Locate the cell with the specified text and output its [X, Y] center coordinate. 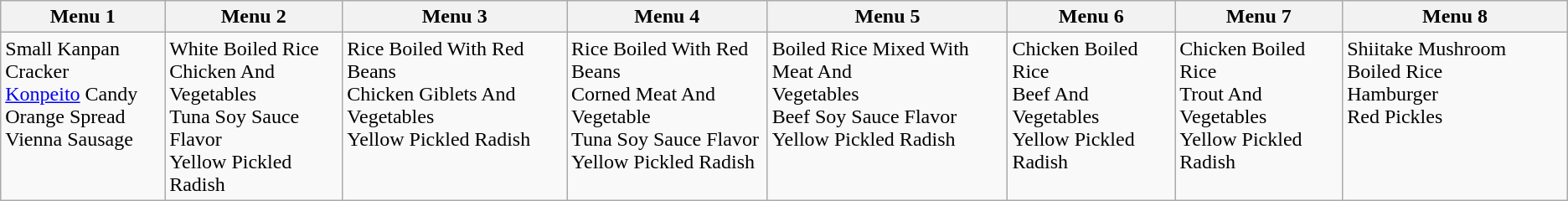
White Boiled RiceChicken And VegetablesTuna Soy Sauce FlavorYellow Pickled Radish [254, 116]
Menu 6 [1091, 17]
Menu 5 [888, 17]
Boiled Rice Mixed With Meat AndVegetablesBeef Soy Sauce FlavorYellow Pickled Radish [888, 116]
Shiitake Mushroom Boiled RiceHamburgerRed Pickles [1456, 116]
Menu 7 [1259, 17]
Menu 2 [254, 17]
Menu 8 [1456, 17]
Chicken Boiled RiceBeef And VegetablesYellow Pickled Radish [1091, 116]
Small Kanpan CrackerKonpeito CandyOrange SpreadVienna Sausage [83, 116]
Rice Boiled With Red BeansCorned Meat And VegetableTuna Soy Sauce FlavorYellow Pickled Radish [668, 116]
Rice Boiled With Red BeansChicken Giblets And VegetablesYellow Pickled Radish [455, 116]
Menu 1 [83, 17]
Menu 4 [668, 17]
Chicken Boiled RiceTrout And VegetablesYellow Pickled Radish [1259, 116]
Menu 3 [455, 17]
